For the text-containing cell, return its midpoint in [x, y] coordinate format. 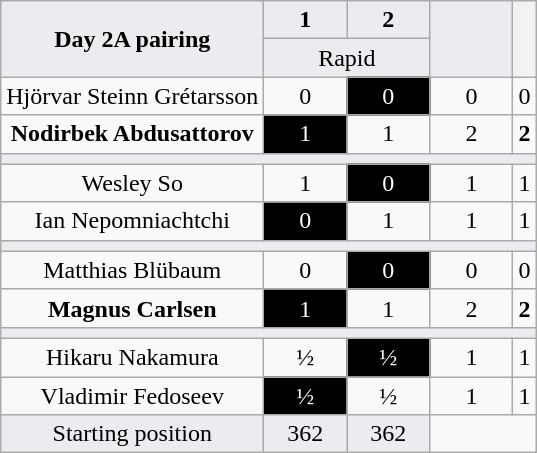
Ian Nepomniachtchi [132, 221]
Day 2A pairing [132, 39]
Matthias Blübaum [132, 270]
Magnus Carlsen [132, 308]
Starting position [132, 434]
Hikaru Nakamura [132, 357]
Rapid [347, 58]
Vladimir Fedoseev [132, 395]
Wesley So [132, 183]
Hjörvar Steinn Grétarsson [132, 96]
Nodirbek Abdusattorov [132, 134]
